Scan for the cell matching the given text and deliver its [x, y] coordinate at center. 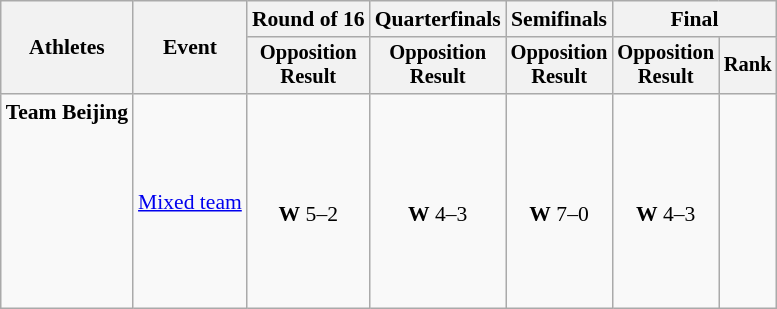
Semifinals [560, 19]
Final [694, 19]
W 5–2 [308, 201]
Round of 16 [308, 19]
Team Beijing [67, 201]
W 7–0 [560, 201]
Event [190, 48]
Athletes [67, 48]
Mixed team [190, 201]
Rank [748, 66]
Quarterfinals [438, 19]
